Search for the cell housing the specified text and yield its [X, Y] center coordinate. 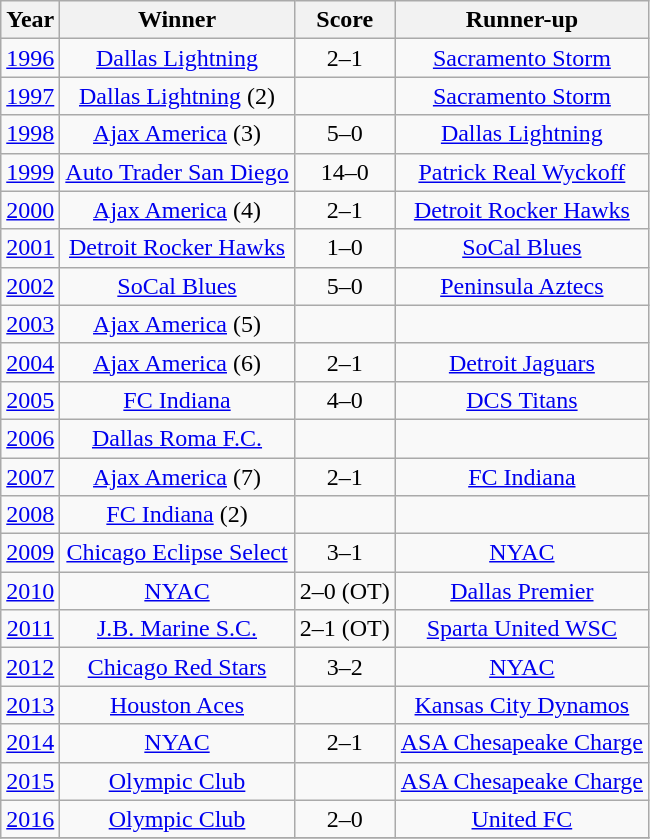
3–1 [344, 553]
Ajax America (4) [177, 210]
Chicago Red Stars [177, 667]
2000 [30, 210]
FC Indiana (2) [177, 515]
Ajax America (7) [177, 477]
2014 [30, 743]
2006 [30, 438]
Peninsula Aztecs [522, 286]
Ajax America (5) [177, 324]
Sparta United WSC [522, 629]
4–0 [344, 400]
Ajax America (6) [177, 362]
Auto Trader San Diego [177, 172]
Detroit Jaguars [522, 362]
1996 [30, 58]
2010 [30, 591]
1–0 [344, 248]
2001 [30, 248]
2–1 (OT) [344, 629]
2–0 [344, 819]
2007 [30, 477]
United FC [522, 819]
Winner [177, 20]
Runner-up [522, 20]
Dallas Premier [522, 591]
1998 [30, 134]
2013 [30, 705]
2005 [30, 400]
Chicago Eclipse Select [177, 553]
Dallas Roma F.C. [177, 438]
2004 [30, 362]
2015 [30, 781]
Patrick Real Wyckoff [522, 172]
Houston Aces [177, 705]
2016 [30, 819]
14–0 [344, 172]
J.B. Marine S.C. [177, 629]
3–2 [344, 667]
Dallas Lightning (2) [177, 96]
2–0 (OT) [344, 591]
2003 [30, 324]
DCS Titans [522, 400]
1999 [30, 172]
2012 [30, 667]
Year [30, 20]
2009 [30, 553]
2008 [30, 515]
Score [344, 20]
2002 [30, 286]
Kansas City Dynamos [522, 705]
1997 [30, 96]
Ajax America (3) [177, 134]
2011 [30, 629]
